Identify which cell holds the provided text, then report its [X, Y] central coordinate. 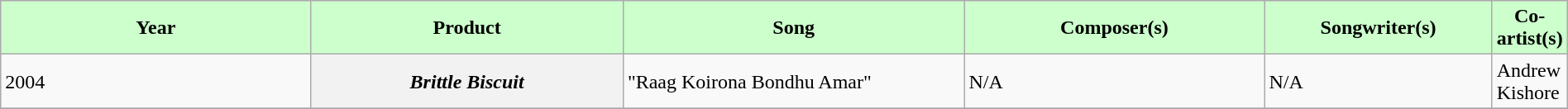
Product [466, 28]
Brittle Biscuit [466, 81]
Co-artist(s) [1530, 28]
Andrew Kishore [1530, 81]
2004 [155, 81]
"Raag Koirona Bondhu Amar" [794, 81]
Year [155, 28]
Songwriter(s) [1378, 28]
Composer(s) [1115, 28]
Song [794, 28]
